From the cell containing the given text, extract its center point as (x, y) coordinate. 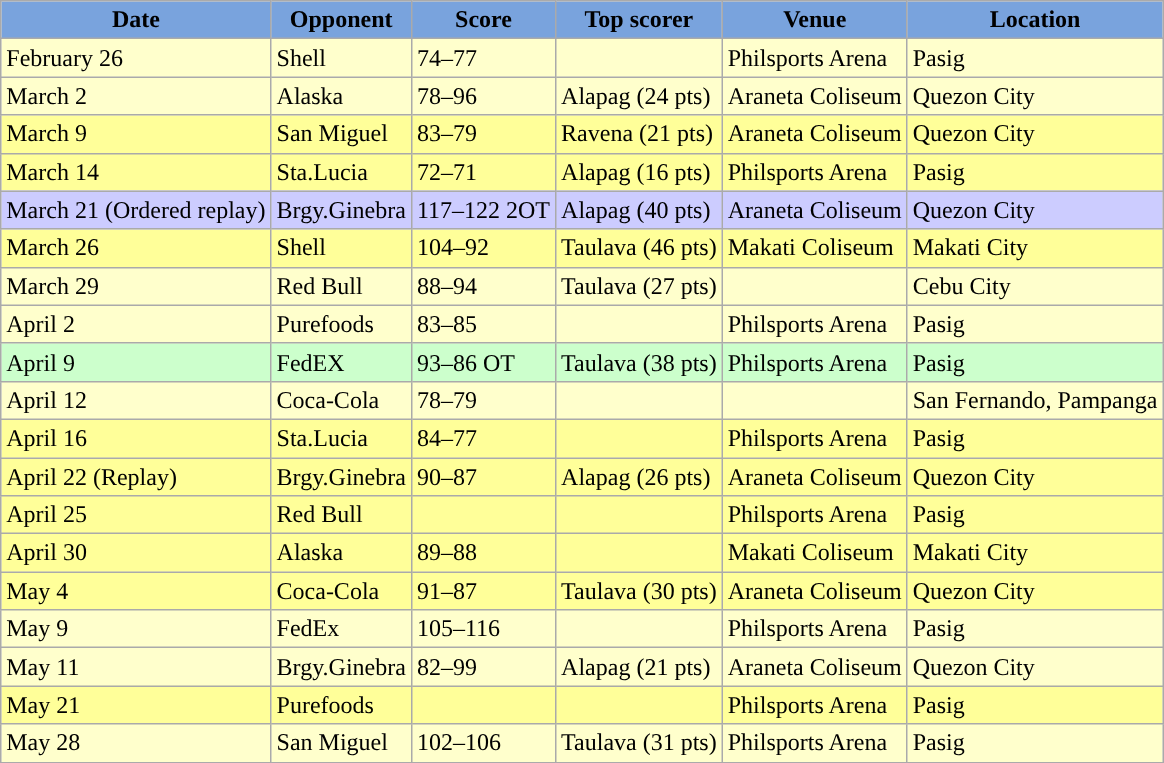
90–87 (483, 477)
102–106 (483, 743)
March 21 (Ordered replay) (136, 210)
78–79 (483, 400)
78–96 (483, 96)
San Fernando, Pampanga (1035, 400)
Top scorer (640, 20)
May 9 (136, 629)
FedEX (341, 362)
84–77 (483, 438)
74–77 (483, 58)
89–88 (483, 553)
February 26 (136, 58)
Alapag (40 pts) (640, 210)
Location (1035, 20)
April 22 (Replay) (136, 477)
April 12 (136, 400)
105–116 (483, 629)
March 26 (136, 248)
May 4 (136, 591)
May 21 (136, 705)
May 28 (136, 743)
April 9 (136, 362)
Taulava (46 pts) (640, 248)
Date (136, 20)
Alapag (24 pts) (640, 96)
Taulava (38 pts) (640, 362)
104–92 (483, 248)
March 2 (136, 96)
Opponent (341, 20)
Score (483, 20)
91–87 (483, 591)
March 14 (136, 172)
Taulava (31 pts) (640, 743)
April 16 (136, 438)
Alapag (26 pts) (640, 477)
May 11 (136, 667)
Taulava (27 pts) (640, 286)
FedEx (341, 629)
93–86 OT (483, 362)
March 9 (136, 134)
April 30 (136, 553)
Ravena (21 pts) (640, 134)
82–99 (483, 667)
Taulava (30 pts) (640, 591)
Cebu City (1035, 286)
April 25 (136, 515)
83–85 (483, 324)
Alapag (21 pts) (640, 667)
88–94 (483, 286)
117–122 2OT (483, 210)
83–79 (483, 134)
Alapag (16 pts) (640, 172)
April 2 (136, 324)
Venue (814, 20)
72–71 (483, 172)
March 29 (136, 286)
